Capture the cell that displays the provided text and extract its [x, y] central coordinate. 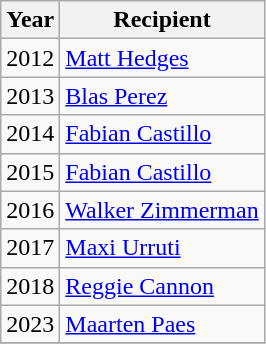
2013 [30, 96]
2014 [30, 134]
2023 [30, 324]
Blas Perez [162, 96]
Reggie Cannon [162, 286]
2016 [30, 210]
2018 [30, 286]
2017 [30, 248]
2015 [30, 172]
Maarten Paes [162, 324]
Walker Zimmerman [162, 210]
Recipient [162, 20]
Maxi Urruti [162, 248]
2012 [30, 58]
Year [30, 20]
Matt Hedges [162, 58]
